Return (x, y) of the center of cell containing provided text 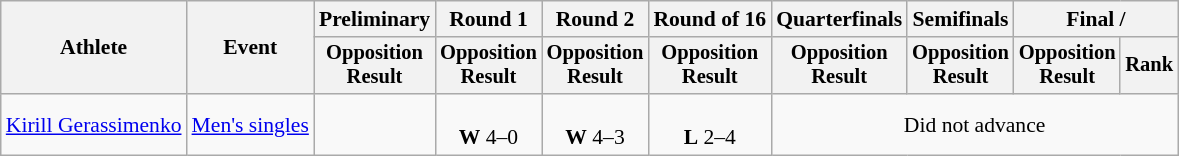
Kirill Gerassimenko (94, 124)
Preliminary (374, 19)
Rank (1149, 66)
Quarterfinals (839, 19)
Semifinals (960, 19)
Round of 16 (710, 19)
Round 2 (596, 19)
W 4–0 (488, 124)
Did not advance (974, 124)
L 2–4 (710, 124)
Men's singles (250, 124)
Round 1 (488, 19)
Final / (1096, 19)
Athlete (94, 48)
W 4–3 (596, 124)
Event (250, 48)
